Output the [X, Y] coordinate of the center of the cell containing the given text.  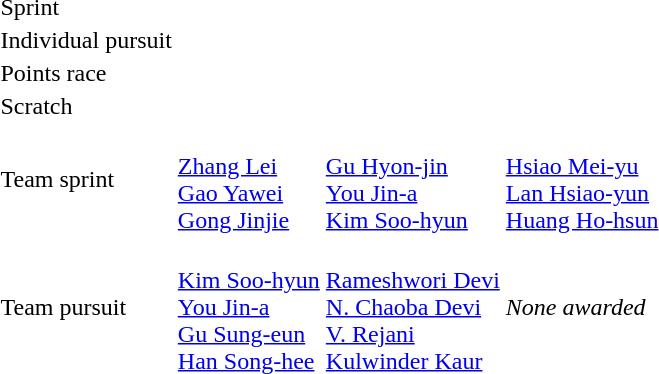
Gu Hyon-jinYou Jin-aKim Soo-hyun [412, 180]
Zhang LeiGao YaweiGong Jinjie [248, 180]
